Locate the cell with the specified text and output its [x, y] center coordinate. 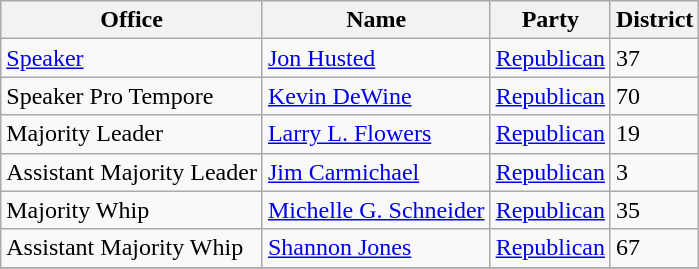
19 [654, 134]
Majority Leader [132, 134]
Speaker [132, 58]
Assistant Majority Leader [132, 172]
Jon Husted [376, 58]
67 [654, 248]
70 [654, 96]
Shannon Jones [376, 248]
Kevin DeWine [376, 96]
3 [654, 172]
Office [132, 20]
Michelle G. Schneider [376, 210]
Name [376, 20]
Party [550, 20]
Majority Whip [132, 210]
Jim Carmichael [376, 172]
District [654, 20]
Larry L. Flowers [376, 134]
35 [654, 210]
37 [654, 58]
Speaker Pro Tempore [132, 96]
Assistant Majority Whip [132, 248]
